Find where the given text appears and provide that cell's center as [x, y] coordinate. 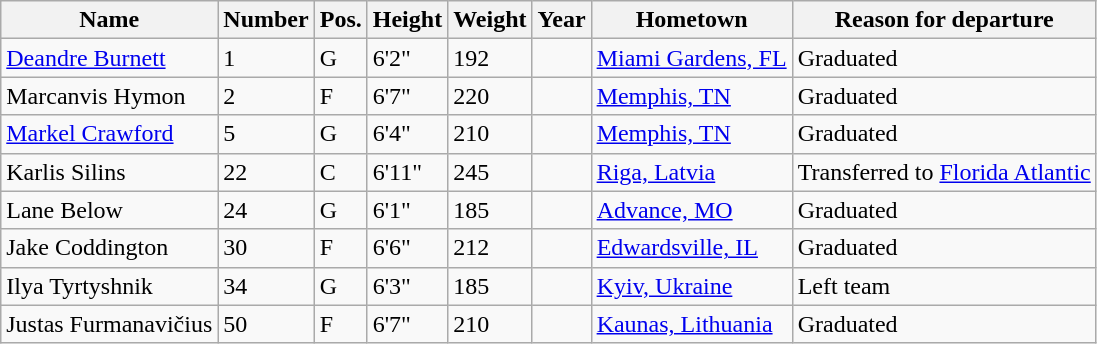
2 [266, 96]
Advance, MO [692, 210]
Weight [490, 20]
Deandre Burnett [110, 58]
192 [490, 58]
Ilya Tyrtyshnik [110, 286]
Jake Coddington [110, 248]
1 [266, 58]
Marcanvis Hymon [110, 96]
Hometown [692, 20]
Reason for departure [944, 20]
Pos. [340, 20]
6'3" [407, 286]
6'6" [407, 248]
Left team [944, 286]
Kaunas, Lithuania [692, 324]
34 [266, 286]
Name [110, 20]
Transferred to Florida Atlantic [944, 172]
6'11" [407, 172]
24 [266, 210]
245 [490, 172]
5 [266, 134]
50 [266, 324]
Kyiv, Ukraine [692, 286]
Height [407, 20]
6'4" [407, 134]
Karlis Silins [110, 172]
212 [490, 248]
22 [266, 172]
Markel Crawford [110, 134]
6'2" [407, 58]
Riga, Latvia [692, 172]
Justas Furmanavičius [110, 324]
Number [266, 20]
220 [490, 96]
C [340, 172]
Edwardsville, IL [692, 248]
Lane Below [110, 210]
Year [562, 20]
Miami Gardens, FL [692, 58]
30 [266, 248]
6'1" [407, 210]
